Find where the given text appears and provide that cell's center as (x, y) coordinate. 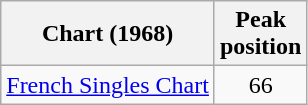
French Singles Chart (108, 85)
66 (260, 85)
Chart (1968) (108, 34)
Peakposition (260, 34)
